Determine the [X, Y] coordinate at the center of the cell enclosing the given text.  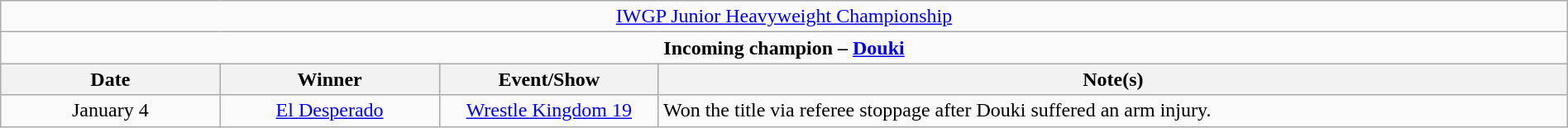
El Desperado [329, 111]
Winner [329, 79]
Date [111, 79]
Event/Show [549, 79]
IWGP Junior Heavyweight Championship [784, 17]
Won the title via referee stoppage after Douki suffered an arm injury. [1113, 111]
Wrestle Kingdom 19 [549, 111]
Incoming champion – Douki [784, 48]
January 4 [111, 111]
Note(s) [1113, 79]
